Capture the cell that displays the provided text and extract its [X, Y] central coordinate. 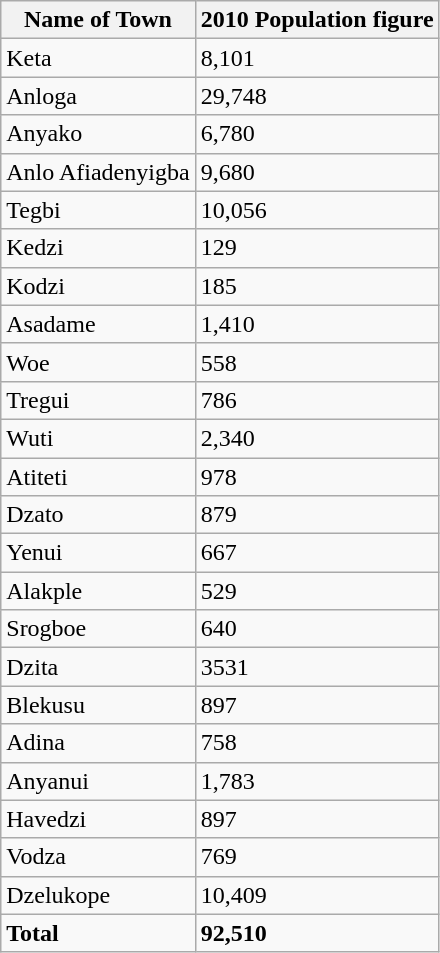
185 [317, 286]
Woe [98, 362]
Dzato [98, 515]
758 [317, 743]
Wuti [98, 438]
Kedzi [98, 248]
Asadame [98, 324]
Vodza [98, 857]
129 [317, 248]
3531 [317, 667]
9,680 [317, 172]
Name of Town [98, 20]
Adina [98, 743]
Havedzi [98, 819]
Tegbi [98, 210]
Dzelukope [98, 895]
529 [317, 591]
Blekusu [98, 705]
10,056 [317, 210]
Anlo Afiadenyigba [98, 172]
978 [317, 477]
2,340 [317, 438]
Total [98, 933]
Anyako [98, 134]
1,783 [317, 781]
92,510 [317, 933]
1,410 [317, 324]
Kodzi [98, 286]
10,409 [317, 895]
667 [317, 553]
Tregui [98, 400]
640 [317, 629]
769 [317, 857]
Atiteti [98, 477]
2010 Population figure [317, 20]
8,101 [317, 58]
Srogboe [98, 629]
Dzita [98, 667]
Keta [98, 58]
6,780 [317, 134]
Anloga [98, 96]
879 [317, 515]
Anyanui [98, 781]
786 [317, 400]
Alakple [98, 591]
558 [317, 362]
29,748 [317, 96]
Yenui [98, 553]
